Find where the given text appears and provide that cell's center as (X, Y) coordinate. 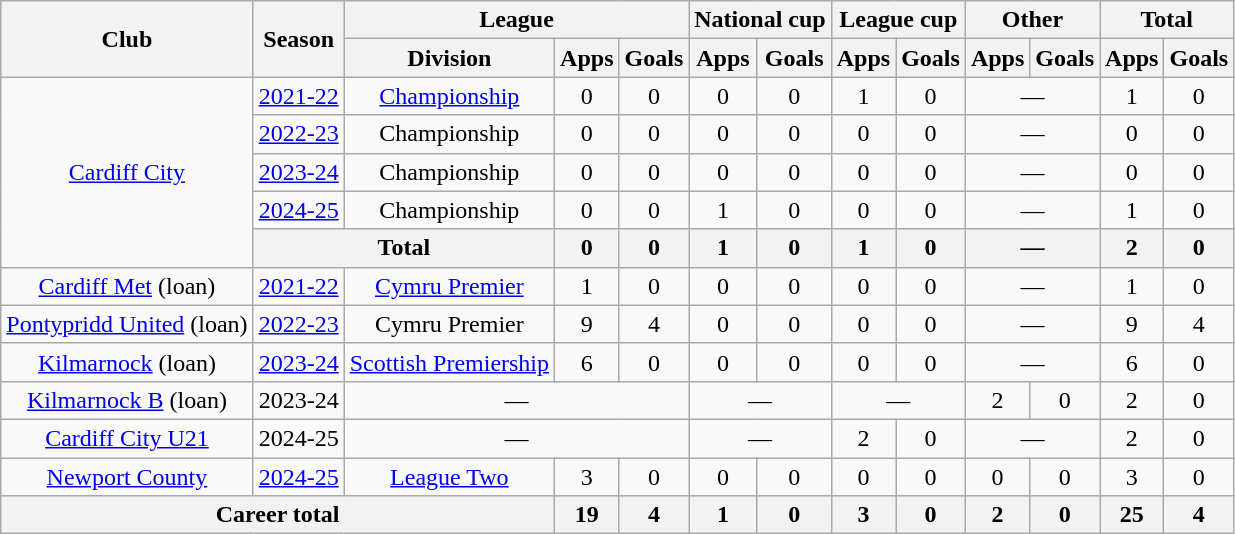
National cup (760, 20)
Career total (278, 515)
Cardiff City U21 (127, 438)
Cardiff City (127, 172)
League Two (449, 477)
Club (127, 39)
Pontypridd United (loan) (127, 324)
Season (298, 39)
Other (1032, 20)
Kilmarnock (loan) (127, 362)
Newport County (127, 477)
Scottish Premiership (449, 362)
25 (1132, 515)
League (516, 20)
Division (449, 58)
League cup (898, 20)
19 (587, 515)
Kilmarnock B (loan) (127, 400)
Cardiff Met (loan) (127, 286)
